For the text-containing cell, return its midpoint in (x, y) coordinate format. 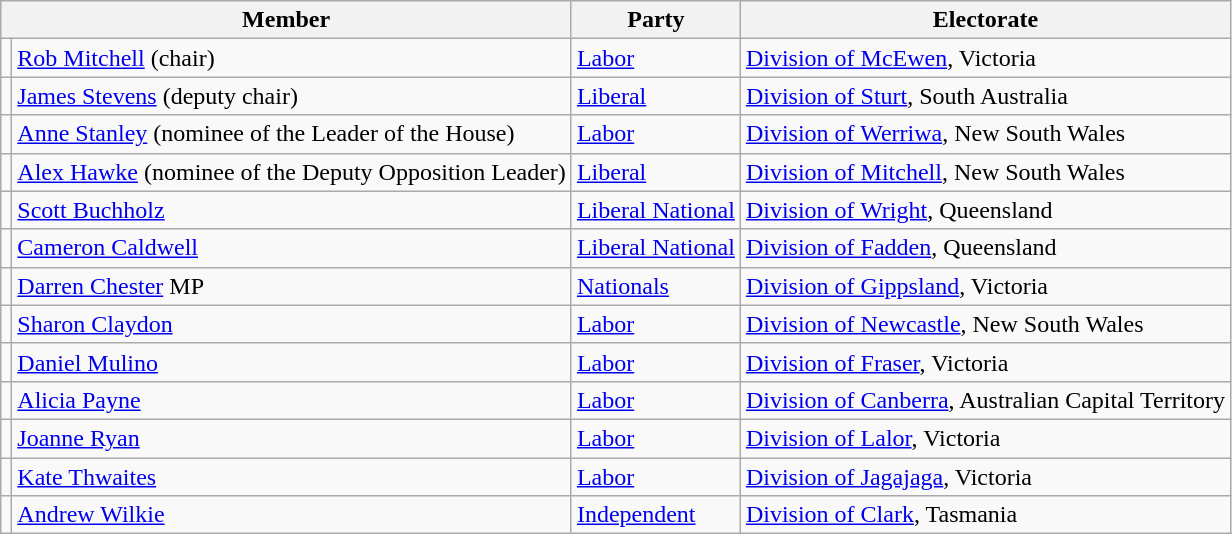
Party (656, 20)
Member (286, 20)
Joanne Ryan (292, 438)
Scott Buchholz (292, 210)
Anne Stanley (nominee of the Leader of the House) (292, 134)
Daniel Mulino (292, 362)
Division of Newcastle, New South Wales (985, 324)
Nationals (656, 286)
Division of Clark, Tasmania (985, 515)
Division of Gippsland, Victoria (985, 286)
Independent (656, 515)
Cameron Caldwell (292, 248)
Sharon Claydon (292, 324)
Electorate (985, 20)
Division of Jagajaga, Victoria (985, 477)
Division of Canberra, Australian Capital Territory (985, 400)
James Stevens (deputy chair) (292, 96)
Rob Mitchell (chair) (292, 58)
Division of Werriwa, New South Wales (985, 134)
Kate Thwaites (292, 477)
Division of Lalor, Victoria (985, 438)
Andrew Wilkie (292, 515)
Alex Hawke (nominee of the Deputy Opposition Leader) (292, 172)
Division of Sturt, South Australia (985, 96)
Division of Fadden, Queensland (985, 248)
Division of McEwen, Victoria (985, 58)
Alicia Payne (292, 400)
Division of Fraser, Victoria (985, 362)
Division of Wright, Queensland (985, 210)
Division of Mitchell, New South Wales (985, 172)
Darren Chester MP (292, 286)
